Capture the cell that displays the provided text and extract its [X, Y] central coordinate. 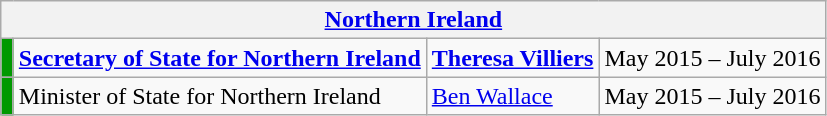
Theresa Villiers [512, 58]
Secretary of State for Northern Ireland [220, 58]
Minister of State for Northern Ireland [220, 96]
Ben Wallace [512, 96]
Northern Ireland [414, 20]
